Extract the [x, y] coordinate from the center of the cell holding the provided text.  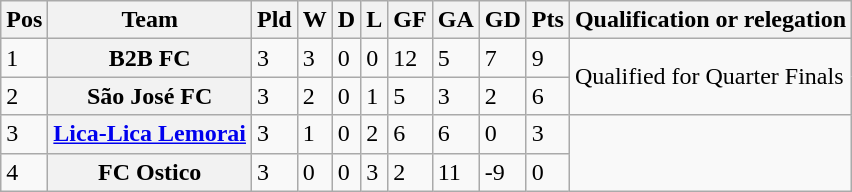
Pld [275, 20]
FC Ostico [150, 172]
GD [502, 20]
Lica-Lica Lemorai [150, 134]
GF [410, 20]
4 [24, 172]
GA [456, 20]
São José FC [150, 96]
Team [150, 20]
7 [502, 58]
Qualified for Quarter Finals [710, 77]
B2B FC [150, 58]
Qualification or relegation [710, 20]
-9 [502, 172]
11 [456, 172]
12 [410, 58]
L [374, 20]
Pts [548, 20]
D [346, 20]
9 [548, 58]
Pos [24, 20]
W [314, 20]
